For the text-containing cell, return its midpoint in (X, Y) coordinate format. 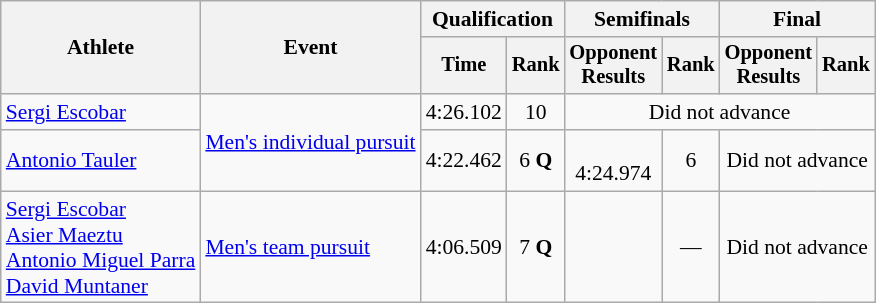
4:22.462 (464, 160)
Antonio Tauler (101, 160)
Qualification (493, 19)
4:24.974 (614, 160)
7 Q (536, 247)
Sergi Escobar (101, 112)
6 Q (536, 160)
Men's individual pursuit (310, 142)
Athlete (101, 48)
Time (464, 66)
4:06.509 (464, 247)
Final (798, 19)
4:26.102 (464, 112)
Men's team pursuit (310, 247)
10 (536, 112)
Sergi EscobarAsier MaeztuAntonio Miguel ParraDavid Muntaner (101, 247)
6 (691, 160)
Semifinals (642, 19)
— (691, 247)
Event (310, 48)
